Scan for the cell matching the given text and deliver its [X, Y] coordinate at center. 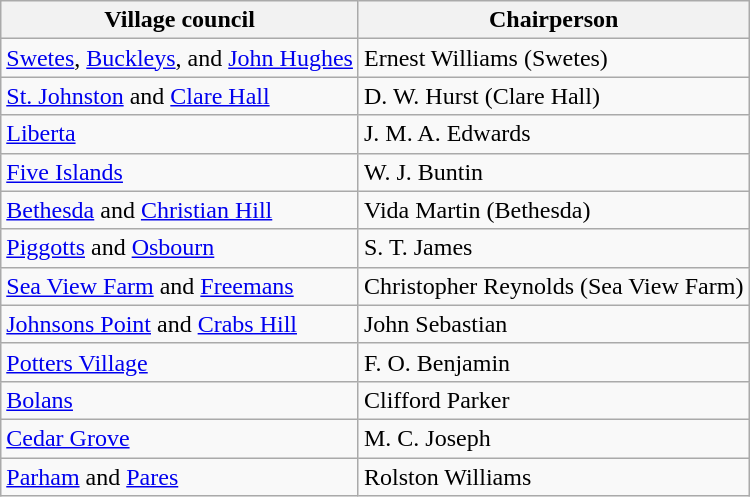
Cedar Grove [180, 438]
Swetes, Buckleys, and John Hughes [180, 58]
Rolston Williams [553, 477]
Bethesda and Christian Hill [180, 210]
Christopher Reynolds (Sea View Farm) [553, 286]
St. Johnston and Clare Hall [180, 96]
Bolans [180, 400]
Johnsons Point and Crabs Hill [180, 324]
S. T. James [553, 248]
Chairperson [553, 20]
F. O. Benjamin [553, 362]
Village council [180, 20]
Piggotts and Osbourn [180, 248]
Vida Martin (Bethesda) [553, 210]
D. W. Hurst (Clare Hall) [553, 96]
Potters Village [180, 362]
M. C. Joseph [553, 438]
J. M. A. Edwards [553, 134]
Sea View Farm and Freemans [180, 286]
W. J. Buntin [553, 172]
Five Islands [180, 172]
Parham and Pares [180, 477]
Ernest Williams (Swetes) [553, 58]
Liberta [180, 134]
John Sebastian [553, 324]
Clifford Parker [553, 400]
